Search for the cell housing the specified text and yield its (x, y) center coordinate. 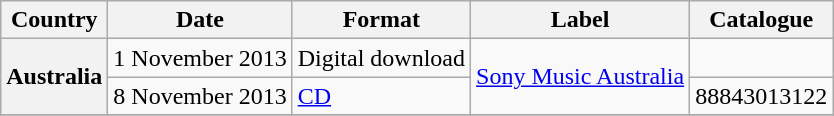
Digital download (381, 58)
Date (200, 20)
Country (54, 20)
CD (381, 96)
Catalogue (762, 20)
Sony Music Australia (580, 77)
Label (580, 20)
88843013122 (762, 96)
Format (381, 20)
8 November 2013 (200, 96)
1 November 2013 (200, 58)
Australia (54, 77)
